Locate the cell with the specified text and output its [x, y] center coordinate. 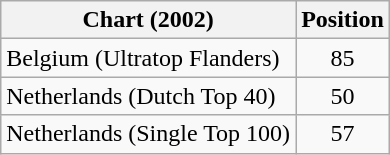
85 [343, 58]
Chart (2002) [148, 20]
Netherlands (Dutch Top 40) [148, 96]
Position [343, 20]
57 [343, 134]
50 [343, 96]
Belgium (Ultratop Flanders) [148, 58]
Netherlands (Single Top 100) [148, 134]
